Detect which cell encompasses the target text, then output its (X, Y) center coordinate. 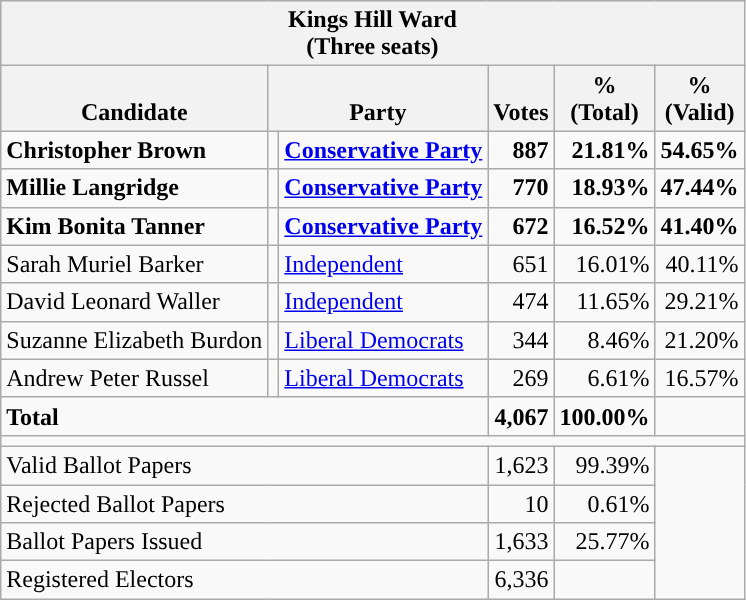
1,633 (521, 542)
672 (521, 226)
21.81% (604, 150)
Kings Hill Ward(Three seats) (372, 34)
Andrew Peter Russel (134, 378)
6.61% (604, 378)
99.39% (604, 465)
770 (521, 188)
100.00% (604, 416)
21.20% (700, 340)
18.93% (604, 188)
%(Total) (604, 98)
54.65% (700, 150)
Christopher Brown (134, 150)
47.44% (700, 188)
David Leonard Waller (134, 302)
0.61% (604, 503)
40.11% (700, 264)
Votes (521, 98)
Suzanne Elizabeth Burdon (134, 340)
11.65% (604, 302)
16.57% (700, 378)
Rejected Ballot Papers (244, 503)
1,623 (521, 465)
651 (521, 264)
Millie Langridge (134, 188)
16.52% (604, 226)
Candidate (134, 98)
25.77% (604, 542)
%(Valid) (700, 98)
16.01% (604, 264)
Ballot Papers Issued (244, 542)
Total (244, 416)
Kim Bonita Tanner (134, 226)
344 (521, 340)
Party (378, 98)
Sarah Muriel Barker (134, 264)
6,336 (521, 580)
474 (521, 302)
Registered Electors (244, 580)
4,067 (521, 416)
29.21% (700, 302)
8.46% (604, 340)
269 (521, 378)
41.40% (700, 226)
10 (521, 503)
887 (521, 150)
Valid Ballot Papers (244, 465)
